Find where the given text appears and provide that cell's center as [x, y] coordinate. 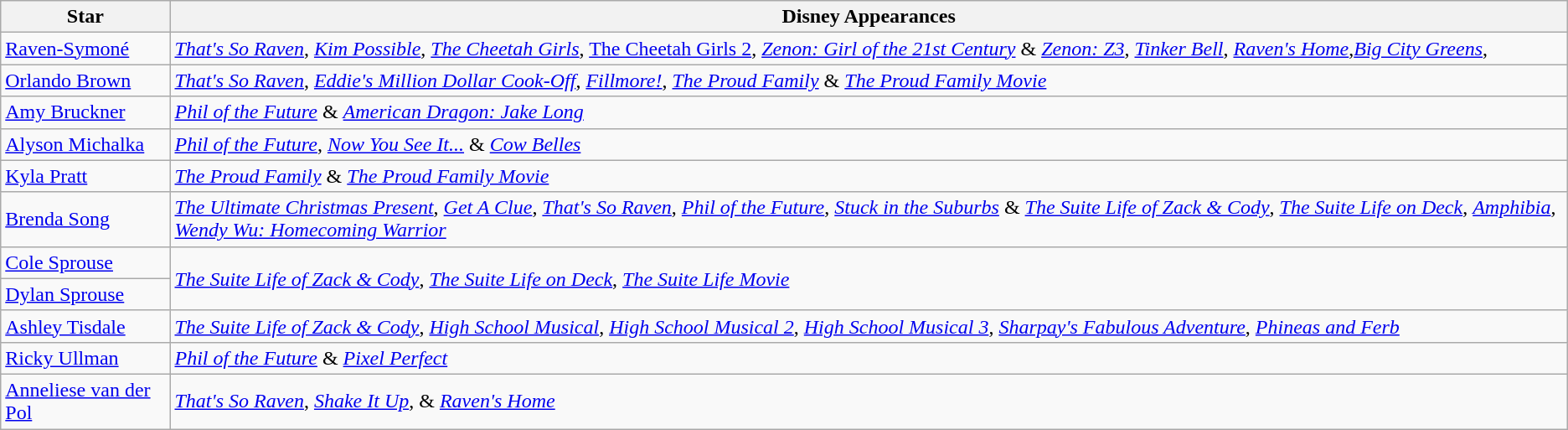
The Proud Family & The Proud Family Movie [869, 176]
Amy Bruckner [85, 112]
Cole Sprouse [85, 262]
Dylan Sprouse [85, 294]
The Suite Life of Zack & Cody, The Suite Life on Deck, The Suite Life Movie [869, 278]
That's So Raven, Eddie's Million Dollar Cook-Off, Fillmore!, The Proud Family & The Proud Family Movie [869, 80]
Alyson Michalka [85, 144]
Phil of the Future, Now You See It... & Cow Belles [869, 144]
Ashley Tisdale [85, 326]
Star [85, 17]
Orlando Brown [85, 80]
Raven-Symoné [85, 49]
Disney Appearances [869, 17]
Ricky Ullman [85, 358]
That's So Raven, Shake It Up, & Raven's Home [869, 401]
Anneliese van der Pol [85, 401]
The Suite Life of Zack & Cody, High School Musical, High School Musical 2, High School Musical 3, Sharpay's Fabulous Adventure, Phineas and Ferb [869, 326]
Phil of the Future & American Dragon: Jake Long [869, 112]
Phil of the Future & Pixel Perfect [869, 358]
Brenda Song [85, 220]
Kyla Pratt [85, 176]
